Provide the (X, Y) coordinate of the cell's center where the given text is located.  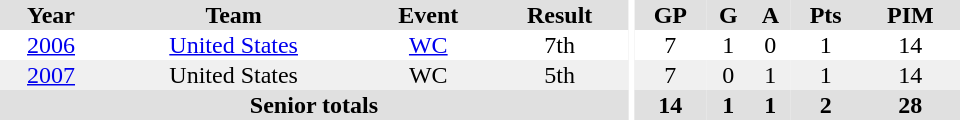
G (728, 15)
GP (670, 15)
Pts (826, 15)
Result (560, 15)
A (770, 15)
Senior totals (314, 105)
5th (560, 75)
2006 (51, 45)
2007 (51, 75)
Team (234, 15)
7th (560, 45)
28 (910, 105)
Event (428, 15)
PIM (910, 15)
Year (51, 15)
2 (826, 105)
